Pinpoint the cell where the given text exists, returning its [X, Y] midpoint coordinate. 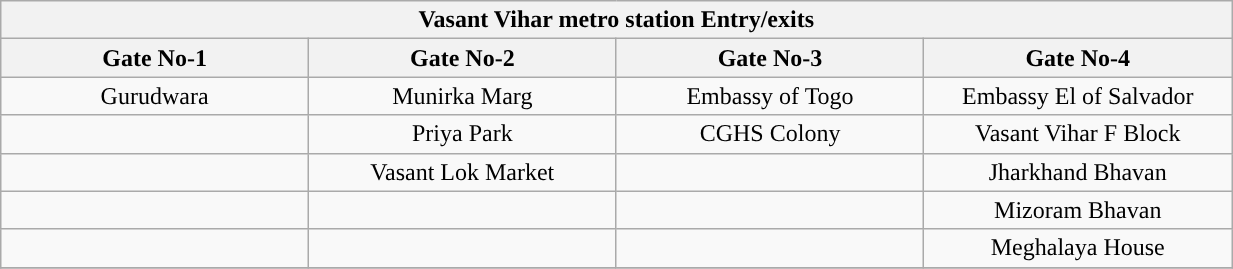
Meghalaya House [1078, 248]
Munirka Marg [462, 96]
Vasant Vihar metro station Entry/exits [616, 20]
Embassy El of Salvador [1078, 96]
Gate No-4 [1078, 58]
CGHS Colony [770, 134]
Embassy of Togo [770, 96]
Priya Park [462, 134]
Gate No-1 [155, 58]
Jharkhand Bhavan [1078, 172]
Gate No-3 [770, 58]
Gurudwara [155, 96]
Mizoram Bhavan [1078, 210]
Vasant Vihar F Block [1078, 134]
Vasant Lok Market [462, 172]
Gate No-2 [462, 58]
